Return the (x, y) coordinate for the center point of the cell that contains the specified text.  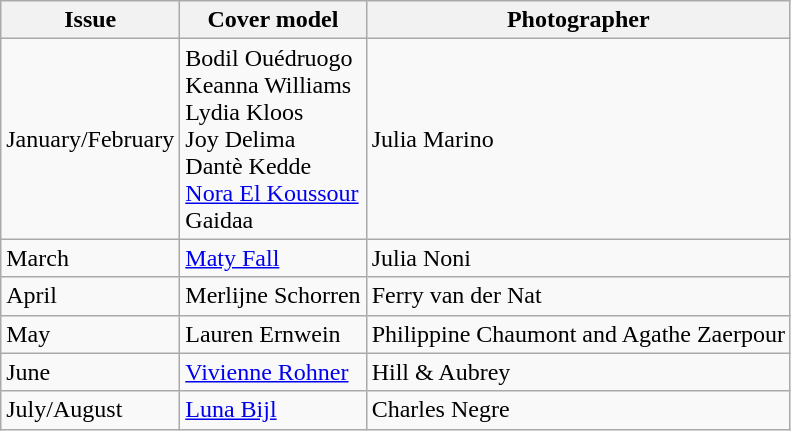
Photographer (578, 20)
Issue (90, 20)
Hill & Aubrey (578, 372)
Cover model (273, 20)
March (90, 258)
Maty Fall (273, 258)
Julia Noni (578, 258)
Charles Negre (578, 410)
July/August (90, 410)
January/February (90, 139)
Luna Bijl (273, 410)
May (90, 334)
Vivienne Rohner (273, 372)
Lauren Ernwein (273, 334)
June (90, 372)
Julia Marino (578, 139)
Bodil Ouédruogo Keanna Williams Lydia Kloos Joy Delima Dantè Kedde Nora El Koussour Gaidaa (273, 139)
April (90, 296)
Merlijne Schorren (273, 296)
Philippine Chaumont and Agathe Zaerpour (578, 334)
Ferry van der Nat (578, 296)
